Locate the cell with the specified text and output its [x, y] center coordinate. 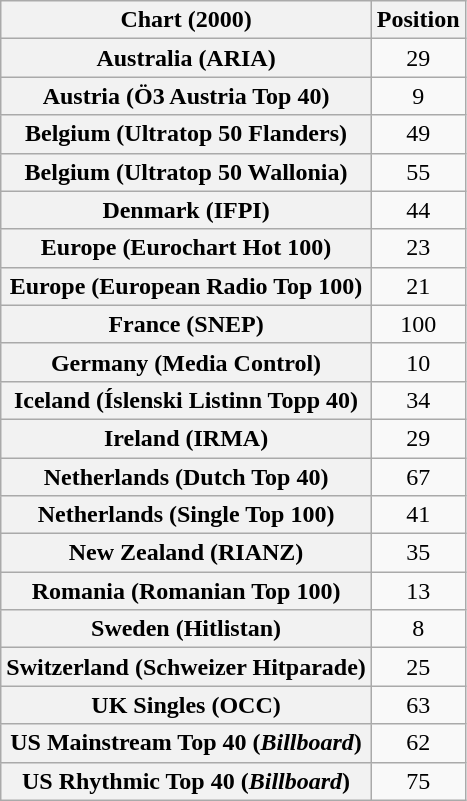
Denmark (IFPI) [186, 210]
9 [418, 96]
25 [418, 667]
Belgium (Ultratop 50 Wallonia) [186, 172]
41 [418, 515]
France (SNEP) [186, 324]
Ireland (IRMA) [186, 438]
67 [418, 477]
10 [418, 362]
34 [418, 400]
100 [418, 324]
Germany (Media Control) [186, 362]
Position [418, 20]
Austria (Ö3 Austria Top 40) [186, 96]
Chart (2000) [186, 20]
44 [418, 210]
US Mainstream Top 40 (Billboard) [186, 743]
New Zealand (RIANZ) [186, 553]
Netherlands (Single Top 100) [186, 515]
Netherlands (Dutch Top 40) [186, 477]
49 [418, 134]
62 [418, 743]
23 [418, 248]
21 [418, 286]
75 [418, 781]
Sweden (Hitlistan) [186, 629]
Europe (Eurochart Hot 100) [186, 248]
Romania (Romanian Top 100) [186, 591]
13 [418, 591]
Belgium (Ultratop 50 Flanders) [186, 134]
63 [418, 705]
UK Singles (OCC) [186, 705]
Iceland (Íslenski Listinn Topp 40) [186, 400]
Switzerland (Schweizer Hitparade) [186, 667]
55 [418, 172]
8 [418, 629]
Europe (European Radio Top 100) [186, 286]
US Rhythmic Top 40 (Billboard) [186, 781]
Australia (ARIA) [186, 58]
35 [418, 553]
